Locate the cell with the specified text and output its (x, y) center coordinate. 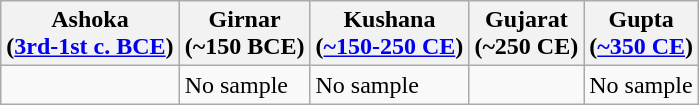
Kushana(~150-250 CE) (390, 34)
Girnar(~150 BCE) (244, 34)
Gujarat(~250 CE) (526, 34)
Ashoka(3rd-1st c. BCE) (90, 34)
Gupta(~350 CE) (642, 34)
